Capture the cell that displays the provided text and extract its [X, Y] central coordinate. 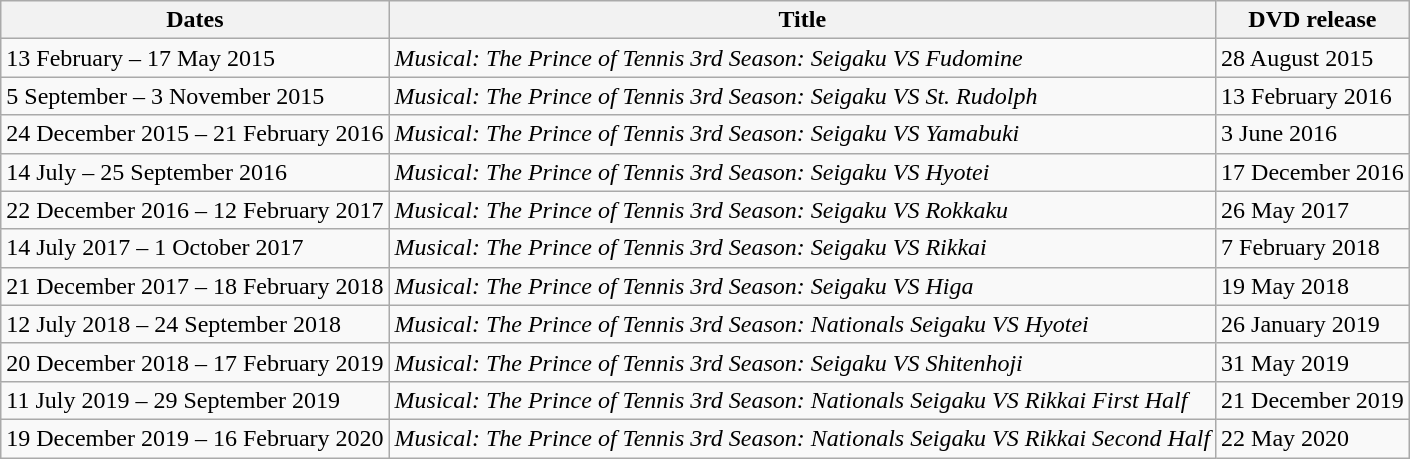
21 December 2017 – 18 February 2018 [195, 286]
Musical: The Prince of Tennis 3rd Season: Seigaku VS Fudomine [802, 58]
22 December 2016 – 12 February 2017 [195, 210]
DVD release [1313, 20]
Musical: The Prince of Tennis 3rd Season: Nationals Seigaku VS Hyotei [802, 324]
Musical: The Prince of Tennis 3rd Season: Seigaku VS Higa [802, 286]
22 May 2020 [1313, 438]
31 May 2019 [1313, 362]
Musical: The Prince of Tennis 3rd Season: Nationals Seigaku VS Rikkai Second Half [802, 438]
Musical: The Prince of Tennis 3rd Season: Seigaku VS Hyotei [802, 172]
Dates [195, 20]
Musical: The Prince of Tennis 3rd Season: Seigaku VS St. Rudolph [802, 96]
21 December 2019 [1313, 400]
14 July – 25 September 2016 [195, 172]
14 July 2017 – 1 October 2017 [195, 248]
11 July 2019 – 29 September 2019 [195, 400]
26 May 2017 [1313, 210]
Musical: The Prince of Tennis 3rd Season: Nationals Seigaku VS Rikkai First Half [802, 400]
13 February 2016 [1313, 96]
28 August 2015 [1313, 58]
Musical: The Prince of Tennis 3rd Season: Seigaku VS Shitenhoji [802, 362]
Musical: The Prince of Tennis 3rd Season: Seigaku VS Yamabuki [802, 134]
13 February – 17 May 2015 [195, 58]
24 December 2015 – 21 February 2016 [195, 134]
19 December 2019 – 16 February 2020 [195, 438]
7 February 2018 [1313, 248]
5 September – 3 November 2015 [195, 96]
Musical: The Prince of Tennis 3rd Season: Seigaku VS Rikkai [802, 248]
Title [802, 20]
Musical: The Prince of Tennis 3rd Season: Seigaku VS Rokkaku [802, 210]
17 December 2016 [1313, 172]
26 January 2019 [1313, 324]
12 July 2018 – 24 September 2018 [195, 324]
19 May 2018 [1313, 286]
20 December 2018 – 17 February 2019 [195, 362]
3 June 2016 [1313, 134]
